Detect which cell encompasses the target text, then output its (x, y) center coordinate. 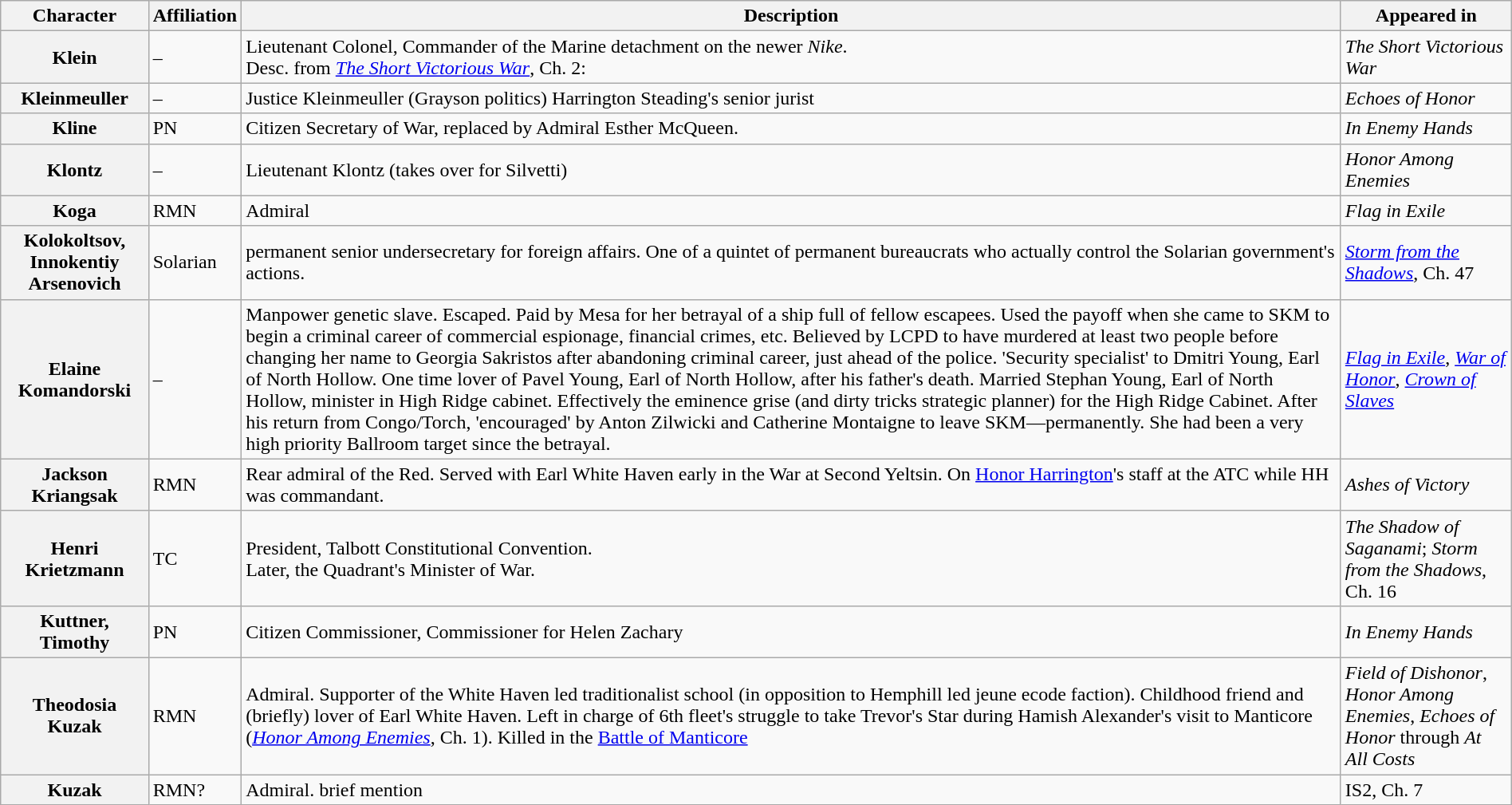
Kline (75, 128)
Kolokoltsov, Innokentiy Arsenovich (75, 262)
Lieutenant Colonel, Commander of the Marine detachment on the newer Nike.Desc. from The Short Victorious War, Ch. 2: (791, 57)
Admiral. brief mention (791, 789)
Echoes of Honor (1426, 98)
Klein (75, 57)
TC (195, 558)
IS2, Ch. 7 (1426, 789)
Character (75, 16)
Citizen Secretary of War, replaced by Admiral Esther McQueen. (791, 128)
Kuttner, Timothy (75, 632)
Admiral (791, 211)
Theodosia Kuzak (75, 716)
RMN? (195, 789)
Kuzak (75, 789)
Flag in Exile (1426, 211)
President, Talbott Constitutional Convention.Later, the Quadrant's Minister of War. (791, 558)
Description (791, 16)
The Shadow of Saganami; Storm from the Shadows, Ch. 16 (1426, 558)
Field of Dishonor, Honor Among Enemies, Echoes of Honor through At All Costs (1426, 716)
The Short Victorious War (1426, 57)
Justice Kleinmeuller (Grayson politics) Harrington Steading's senior jurist (791, 98)
Klontz (75, 169)
Koga (75, 211)
Flag in Exile, War of Honor, Crown of Slaves (1426, 379)
Affiliation (195, 16)
Lieutenant Klontz (takes over for Silvetti) (791, 169)
Kleinmeuller (75, 98)
Storm from the Shadows, Ch. 47 (1426, 262)
Henri Krietzmann (75, 558)
Honor Among Enemies (1426, 169)
Solarian (195, 262)
Citizen Commissioner, Commissioner for Helen Zachary (791, 632)
Ashes of Victory (1426, 485)
Elaine Komandorski (75, 379)
Appeared in (1426, 16)
Jackson Kriangsak (75, 485)
